Scan for the cell matching the given text and deliver its (x, y) coordinate at center. 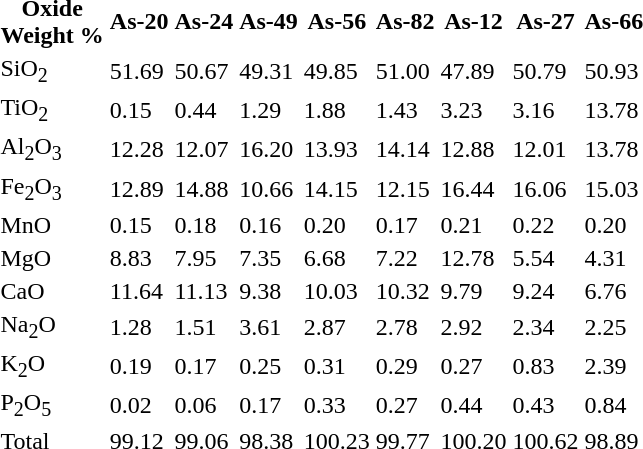
7.22 (405, 258)
1.28 (139, 327)
51.00 (405, 71)
6.68 (336, 258)
0.19 (139, 366)
10.03 (336, 291)
16.06 (546, 189)
3.23 (474, 110)
16.20 (269, 150)
0.31 (336, 366)
50.79 (546, 71)
8.83 (139, 258)
0.02 (139, 406)
2.78 (405, 327)
11.64 (139, 291)
12.88 (474, 150)
3.16 (546, 110)
10.32 (405, 291)
14.14 (405, 150)
14.15 (336, 189)
12.15 (405, 189)
1.51 (204, 327)
0.06 (204, 406)
7.35 (269, 258)
12.01 (546, 150)
9.24 (546, 291)
9.79 (474, 291)
12.28 (139, 150)
12.78 (474, 258)
0.29 (405, 366)
13.93 (336, 150)
0.22 (546, 225)
0.25 (269, 366)
1.43 (405, 110)
0.20 (336, 225)
1.88 (336, 110)
9.38 (269, 291)
51.69 (139, 71)
11.13 (204, 291)
0.33 (336, 406)
16.44 (474, 189)
49.85 (336, 71)
12.07 (204, 150)
3.61 (269, 327)
0.21 (474, 225)
0.43 (546, 406)
1.29 (269, 110)
2.92 (474, 327)
0.16 (269, 225)
7.95 (204, 258)
0.83 (546, 366)
12.89 (139, 189)
2.34 (546, 327)
0.18 (204, 225)
49.31 (269, 71)
10.66 (269, 189)
50.67 (204, 71)
2.87 (336, 327)
47.89 (474, 71)
14.88 (204, 189)
5.54 (546, 258)
